Extract the [X, Y] coordinate from the center of the cell holding the provided text.  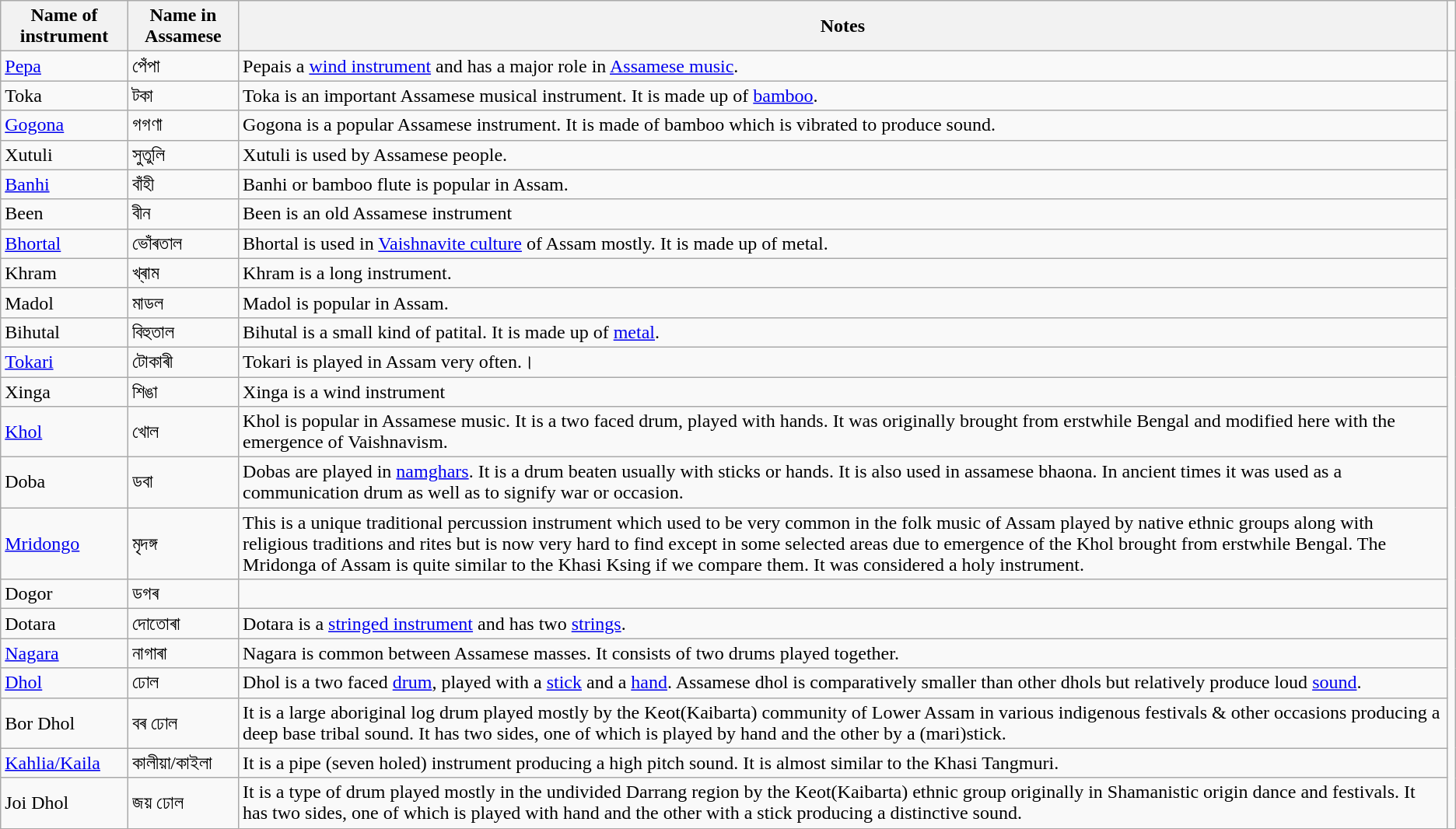
বিহুতাল [183, 332]
Mridongo [64, 544]
পেঁপা [183, 66]
Toka [64, 96]
Bihutal is a small kind of patital. It is made up of metal. [843, 332]
সুতুলি [183, 155]
Banhi [64, 184]
Toka is an important Assamese musical instrument. It is made up of bamboo. [843, 96]
বৰ ঢোল [183, 723]
ডবা [183, 482]
Madol [64, 303]
Nagara is common between Assamese masses. It consists of two drums played together. [843, 653]
Dotara is a stringed instrument and has two strings. [843, 624]
Tokari is played in Assam very often.। [843, 362]
ঢোল [183, 683]
Xutuli is used by Assamese people. [843, 155]
মৃদঙ্গ [183, 544]
মাডল [183, 303]
Bhortal is used in Vaishnavite culture of Assam mostly. It is made up of metal. [843, 243]
টকা [183, 96]
Dhol is a two faced drum, played with a stick and a hand. Assamese dhol is comparatively smaller than other dhols but relatively produce loud sound. [843, 683]
Khram [64, 273]
Banhi or bamboo flute is popular in Assam. [843, 184]
Bhortal [64, 243]
Notes [843, 26]
Gogona is a popular Assamese instrument. It is made of bamboo which is vibrated to produce sound. [843, 125]
Been [64, 214]
Pepa [64, 66]
Xinga is a wind instrument [843, 391]
Name of instrument [64, 26]
Gogona [64, 125]
Madol is popular in Assam. [843, 303]
গগণা [183, 125]
Xinga [64, 391]
Doba [64, 482]
টোকাৰী [183, 362]
বীন [183, 214]
Dotara [64, 624]
Dhol [64, 683]
Khol [64, 432]
ডগৰ [183, 594]
Been is an old Assamese instrument [843, 214]
Joi Dhol [64, 803]
শিঙা [183, 391]
Kahlia/Kaila [64, 763]
Xutuli [64, 155]
নাগাৰা [183, 653]
Name in Assamese [183, 26]
Bor Dhol [64, 723]
Nagara [64, 653]
জয় ঢোল [183, 803]
ভোঁৰতাল [183, 243]
Pepais a wind instrument and has a major role in Assamese music. [843, 66]
কালীয়া/কাইলা [183, 763]
Khram is a long instrument. [843, 273]
দোতোৰা [183, 624]
খ্ৰাম [183, 273]
বাঁহী [183, 184]
It is a pipe (seven holed) instrument producing a high pitch sound. It is almost similar to the Khasi Tangmuri. [843, 763]
Tokari [64, 362]
Bihutal [64, 332]
Dogor [64, 594]
খোল [183, 432]
